Search for the cell housing the specified text and yield its (X, Y) center coordinate. 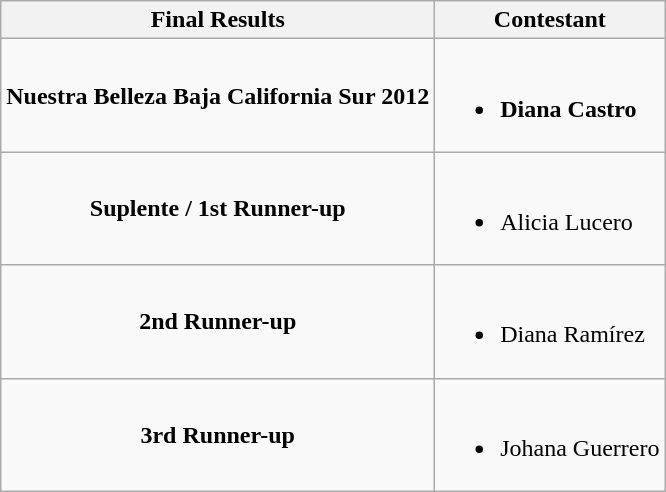
Diana Ramírez (550, 322)
Alicia Lucero (550, 208)
Diana Castro (550, 96)
Contestant (550, 20)
2nd Runner-up (218, 322)
Final Results (218, 20)
Nuestra Belleza Baja California Sur 2012 (218, 96)
Johana Guerrero (550, 434)
3rd Runner-up (218, 434)
Suplente / 1st Runner-up (218, 208)
